From the cell containing the given text, extract its center point as [X, Y] coordinate. 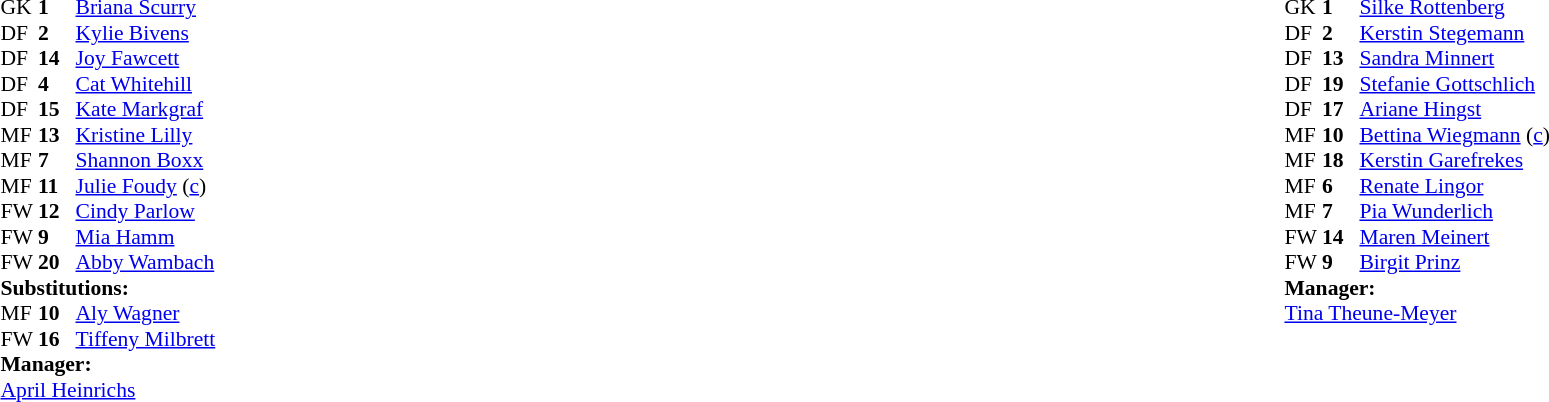
11 [57, 186]
Tiffeny Milbrett [146, 339]
6 [1341, 186]
Abby Wambach [146, 263]
17 [1341, 109]
Kristine Lilly [146, 135]
Manager: [108, 365]
Kate Markgraf [146, 109]
20 [57, 263]
Kylie Bivens [146, 33]
12 [57, 211]
Mia Hamm [146, 237]
Julie Foudy (c) [146, 186]
Shannon Boxx [146, 161]
18 [1341, 161]
Cat Whitehill [146, 84]
Joy Fawcett [146, 59]
16 [57, 339]
19 [1341, 84]
Aly Wagner [146, 313]
Substitutions: [108, 288]
Cindy Parlow [146, 211]
4 [57, 84]
15 [57, 109]
